Determine the [X, Y] coordinate at the center of the cell enclosing the given text.  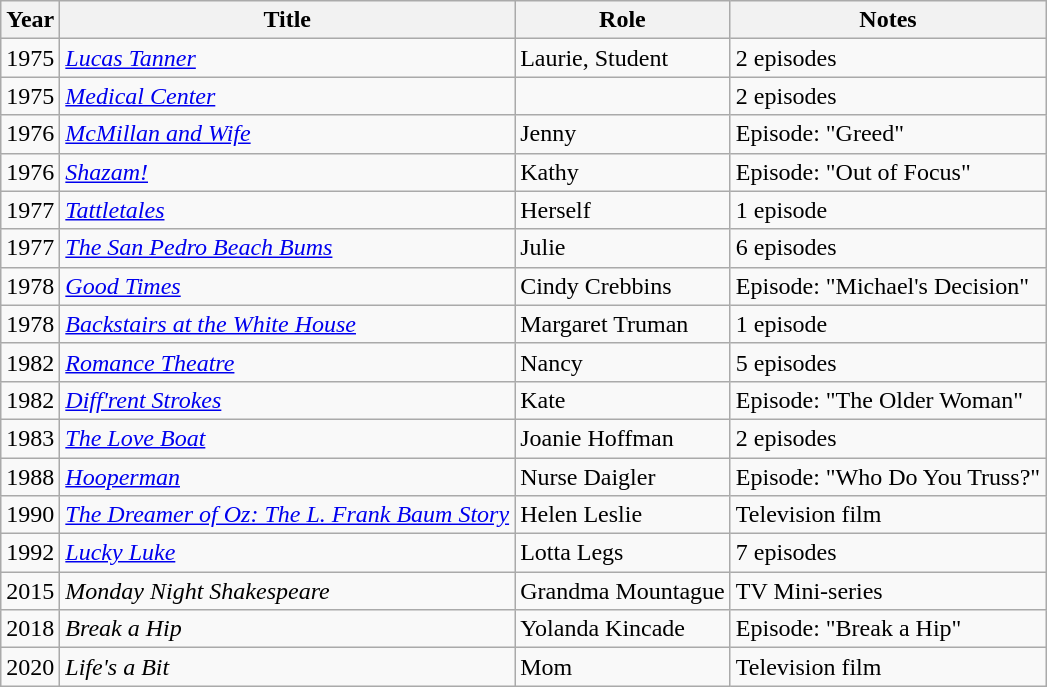
The Love Boat [288, 438]
Monday Night Shakespeare [288, 591]
Episode: "Michael's Decision" [888, 286]
Nancy [623, 362]
Grandma Mountague [623, 591]
2020 [30, 667]
Joanie Hoffman [623, 438]
Life's a Bit [288, 667]
Lotta Legs [623, 553]
Helen Leslie [623, 515]
Break a Hip [288, 629]
Jenny [623, 134]
Mom [623, 667]
Episode: "The Older Woman" [888, 400]
Year [30, 20]
Kate [623, 400]
Hooperman [288, 477]
Lucas Tanner [288, 58]
1983 [30, 438]
Role [623, 20]
1992 [30, 553]
Cindy Crebbins [623, 286]
Lucky Luke [288, 553]
Shazam! [288, 172]
Herself [623, 210]
The Dreamer of Oz: The L. Frank Baum Story [288, 515]
6 episodes [888, 248]
2018 [30, 629]
Episode: "Who Do You Truss?" [888, 477]
Nurse Daigler [623, 477]
7 episodes [888, 553]
Kathy [623, 172]
TV Mini-series [888, 591]
Julie [623, 248]
Backstairs at the White House [288, 324]
Notes [888, 20]
Tattletales [288, 210]
McMillan and Wife [288, 134]
Medical Center [288, 96]
Margaret Truman [623, 324]
1990 [30, 515]
5 episodes [888, 362]
Episode: "Greed" [888, 134]
Episode: "Break a Hip" [888, 629]
1988 [30, 477]
Yolanda Kincade [623, 629]
Title [288, 20]
Romance Theatre [288, 362]
2015 [30, 591]
Good Times [288, 286]
The San Pedro Beach Bums [288, 248]
Laurie, Student [623, 58]
Episode: "Out of Focus" [888, 172]
Diff'rent Strokes [288, 400]
